Pinpoint the cell where the given text exists, returning its (X, Y) midpoint coordinate. 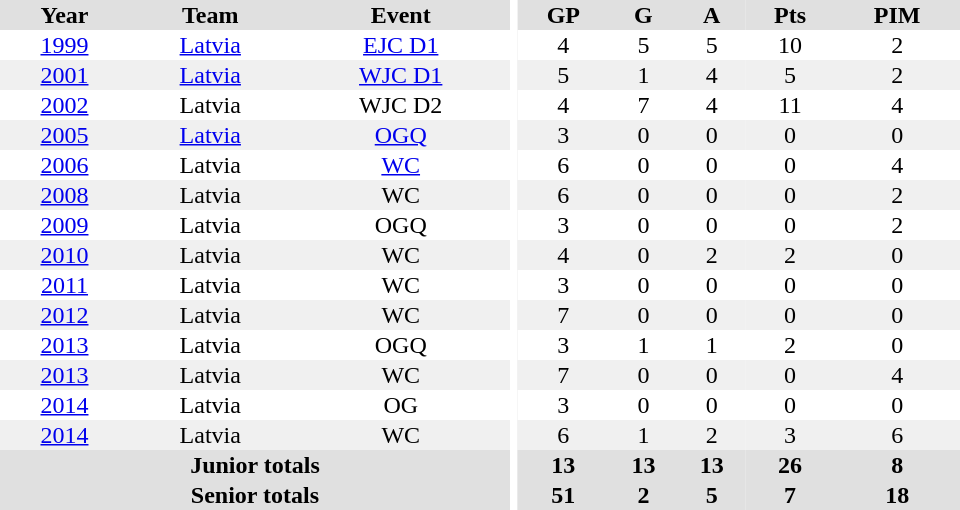
A (712, 15)
26 (790, 465)
51 (563, 495)
Team (210, 15)
Pts (790, 15)
8 (897, 465)
WJC D2 (401, 105)
1999 (64, 45)
2011 (64, 285)
2006 (64, 165)
EJC D1 (401, 45)
11 (790, 105)
18 (897, 495)
Event (401, 15)
G (643, 15)
2012 (64, 315)
2010 (64, 255)
2005 (64, 135)
10 (790, 45)
OG (401, 405)
2001 (64, 75)
PIM (897, 15)
2002 (64, 105)
2009 (64, 225)
GP (563, 15)
Junior totals (255, 465)
WJC D1 (401, 75)
Year (64, 15)
2008 (64, 195)
Senior totals (255, 495)
